Pinpoint the cell where the given text exists, returning its [X, Y] midpoint coordinate. 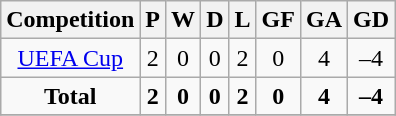
Competition [70, 20]
GD [372, 20]
UEFA Cup [70, 58]
P [153, 20]
Total [70, 96]
D [215, 20]
GA [324, 20]
W [184, 20]
L [242, 20]
GF [278, 20]
